Determine the [x, y] coordinate at the center of the cell enclosing the given text.  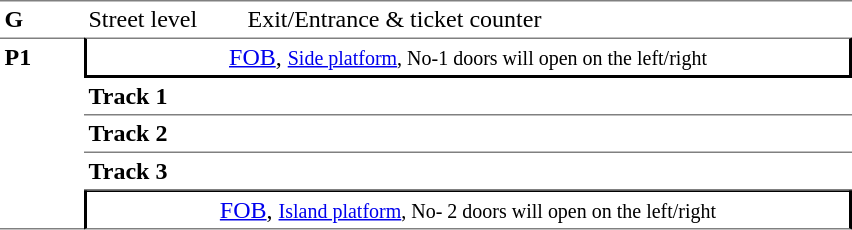
FOB, Island platform, No- 2 doors will open on the left/right [468, 210]
Track 1 [164, 97]
G [42, 19]
Street level [164, 19]
P1 [42, 134]
FOB, Side platform, No-1 doors will open on the left/right [468, 58]
Track 3 [164, 172]
Exit/Entrance & ticket counter [548, 19]
Track 2 [164, 135]
